Find where the given text appears and provide that cell's center as [X, Y] coordinate. 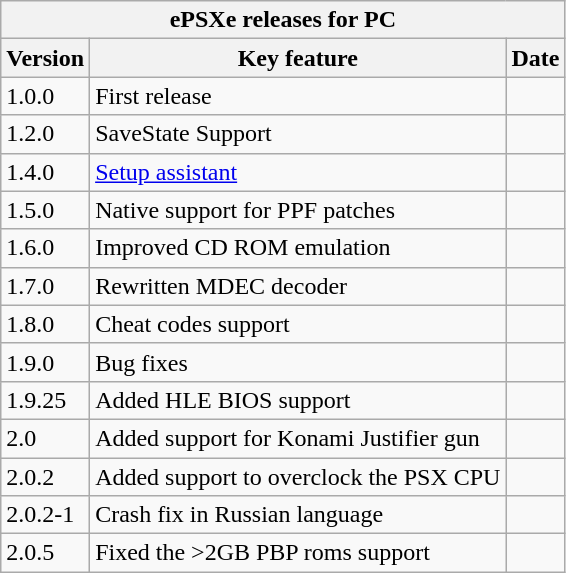
1.0.0 [46, 96]
ePSXe releases for PC [283, 20]
1.2.0 [46, 134]
Crash fix in Russian language [298, 515]
Native support for PPF patches [298, 210]
1.5.0 [46, 210]
Date [536, 58]
Added HLE BIOS support [298, 400]
2.0 [46, 438]
Version [46, 58]
2.0.5 [46, 553]
1.4.0 [46, 172]
2.0.2 [46, 477]
Cheat codes support [298, 324]
1.8.0 [46, 324]
First release [298, 96]
1.6.0 [46, 248]
Rewritten MDEC decoder [298, 286]
SaveState Support [298, 134]
Bug fixes [298, 362]
Added support to overclock the PSX CPU [298, 477]
Key feature [298, 58]
Setup assistant [298, 172]
2.0.2-1 [46, 515]
1.9.0 [46, 362]
Added support for Konami Justifier gun [298, 438]
Fixed the >2GB PBP roms support [298, 553]
1.9.25 [46, 400]
1.7.0 [46, 286]
Improved CD ROM emulation [298, 248]
